Return [x, y] of the center of cell containing provided text 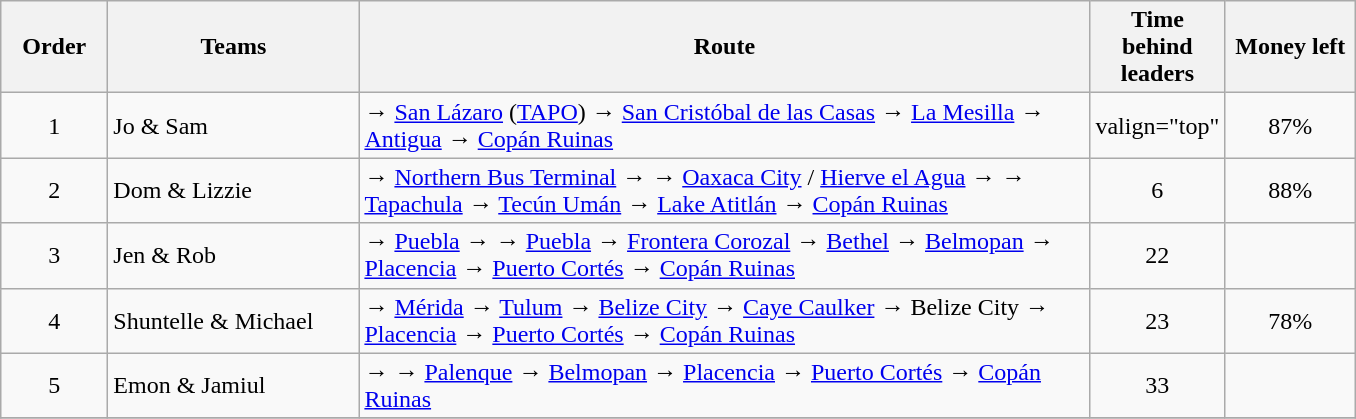
Jen & Rob [234, 256]
5 [54, 386]
Dom & Lizzie [234, 190]
→ Mérida → Tulum → Belize City → Caye Caulker → Belize City → Placencia → Puerto Cortés → Copán Ruinas [724, 320]
33 [1158, 386]
→ San Lázaro (TAPO) → San Cristóbal de las Casas → La Mesilla → Antigua → Copán Ruinas [724, 126]
Time behind leaders [1158, 47]
→ Northern Bus Terminal → → Oaxaca City / Hierve el Agua → → Tapachula → Tecún Umán → Lake Atitlán → Copán Ruinas [724, 190]
Teams [234, 47]
valign="top" [1158, 126]
Money left [1290, 47]
Route [724, 47]
22 [1158, 256]
3 [54, 256]
→ → Palenque → Belmopan → Placencia → Puerto Cortés → Copán Ruinas [724, 386]
Jo & Sam [234, 126]
4 [54, 320]
6 [1158, 190]
Emon & Jamiul [234, 386]
Order [54, 47]
→ Puebla → → Puebla → Frontera Corozal → Bethel → Belmopan → Placencia → Puerto Cortés → Copán Ruinas [724, 256]
2 [54, 190]
87% [1290, 126]
Shuntelle & Michael [234, 320]
23 [1158, 320]
1 [54, 126]
88% [1290, 190]
78% [1290, 320]
